From the cell containing the given text, extract its center point as [X, Y] coordinate. 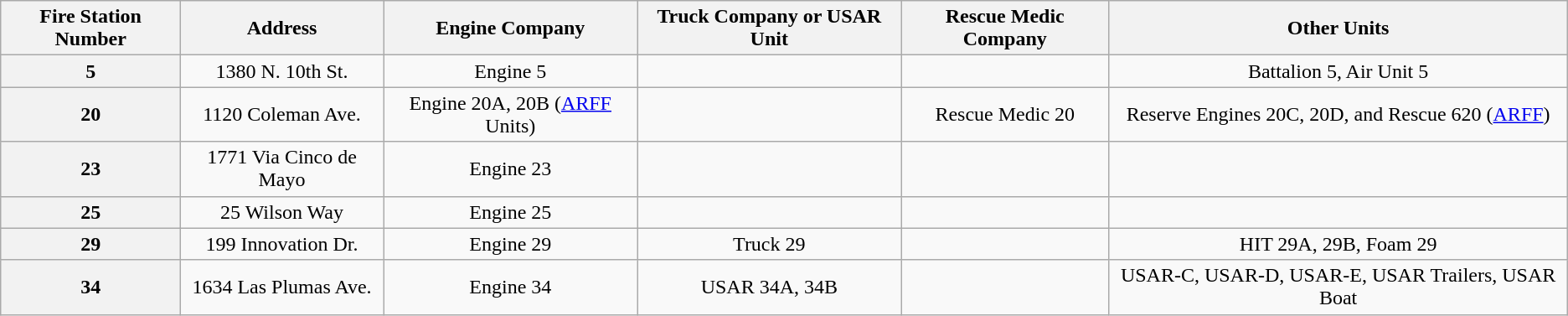
Rescue Medic Company [1005, 28]
1120 Coleman Ave. [282, 114]
Engine 29 [511, 244]
Battalion 5, Air Unit 5 [1338, 71]
Engine 5 [511, 71]
5 [90, 71]
25 Wilson Way [282, 212]
Truck Company or USAR Unit [769, 28]
USAR-C, USAR-D, USAR-E, USAR Trailers, USAR Boat [1338, 287]
Engine 20A, 20B (ARFF Units) [511, 114]
25 [90, 212]
HIT 29A, 29B, Foam 29 [1338, 244]
Engine 34 [511, 287]
Address [282, 28]
Fire Station Number [90, 28]
199 Innovation Dr. [282, 244]
Engine 25 [511, 212]
1771 Via Cinco de Mayo [282, 169]
Rescue Medic 20 [1005, 114]
Truck 29 [769, 244]
1380 N. 10th St. [282, 71]
23 [90, 169]
Engine Company [511, 28]
20 [90, 114]
29 [90, 244]
1634 Las Plumas Ave. [282, 287]
Engine 23 [511, 169]
USAR 34A, 34B [769, 287]
Other Units [1338, 28]
34 [90, 287]
Reserve Engines 20C, 20D, and Rescue 620 (ARFF) [1338, 114]
